Scan for the cell matching the given text and deliver its (x, y) coordinate at center. 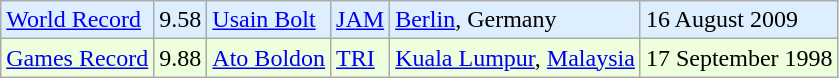
World Record (78, 20)
Berlin, Germany (516, 20)
Ato Boldon (269, 58)
Games Record (78, 58)
Usain Bolt (269, 20)
17 September 1998 (739, 58)
Kuala Lumpur, Malaysia (516, 58)
16 August 2009 (739, 20)
TRI (360, 58)
9.58 (180, 20)
JAM (360, 20)
9.88 (180, 58)
